Output the (X, Y) coordinate of the center of the cell containing the given text.  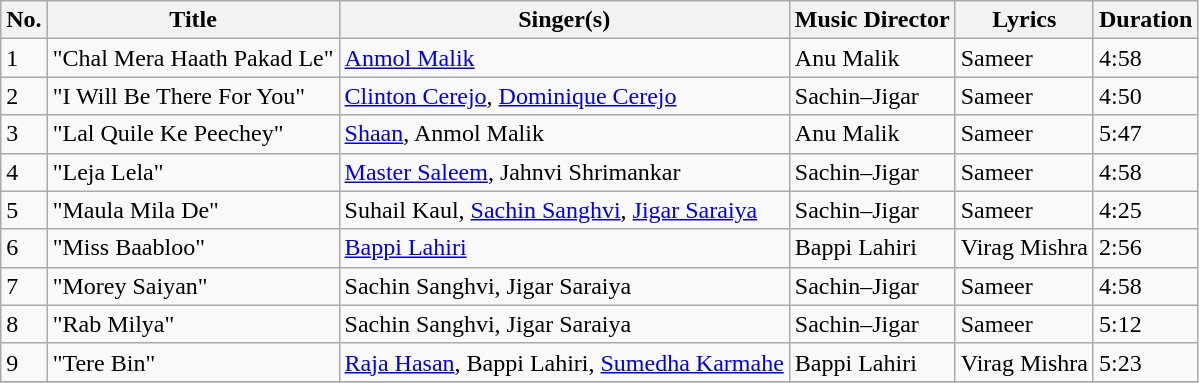
Title (193, 20)
Duration (1145, 20)
4:25 (1145, 210)
9 (24, 362)
1 (24, 58)
5:12 (1145, 324)
2 (24, 96)
"Miss Baabloo" (193, 248)
Singer(s) (564, 20)
Anmol Malik (564, 58)
4:50 (1145, 96)
Master Saleem, Jahnvi Shrimankar (564, 172)
"Rab Milya" (193, 324)
"Maula Mila De" (193, 210)
Lyrics (1024, 20)
7 (24, 286)
2:56 (1145, 248)
8 (24, 324)
No. (24, 20)
Clinton Cerejo, Dominique Cerejo (564, 96)
"Leja Lela" (193, 172)
Shaan, Anmol Malik (564, 134)
Raja Hasan, Bappi Lahiri, Sumedha Karmahe (564, 362)
"I Will Be There For You" (193, 96)
3 (24, 134)
6 (24, 248)
5:47 (1145, 134)
"Morey Saiyan" (193, 286)
4 (24, 172)
Music Director (872, 20)
5:23 (1145, 362)
Suhail Kaul, Sachin Sanghvi, Jigar Saraiya (564, 210)
5 (24, 210)
"Chal Mera Haath Pakad Le" (193, 58)
"Lal Quile Ke Peechey" (193, 134)
"Tere Bin" (193, 362)
